Detect which cell encompasses the target text, then output its [x, y] center coordinate. 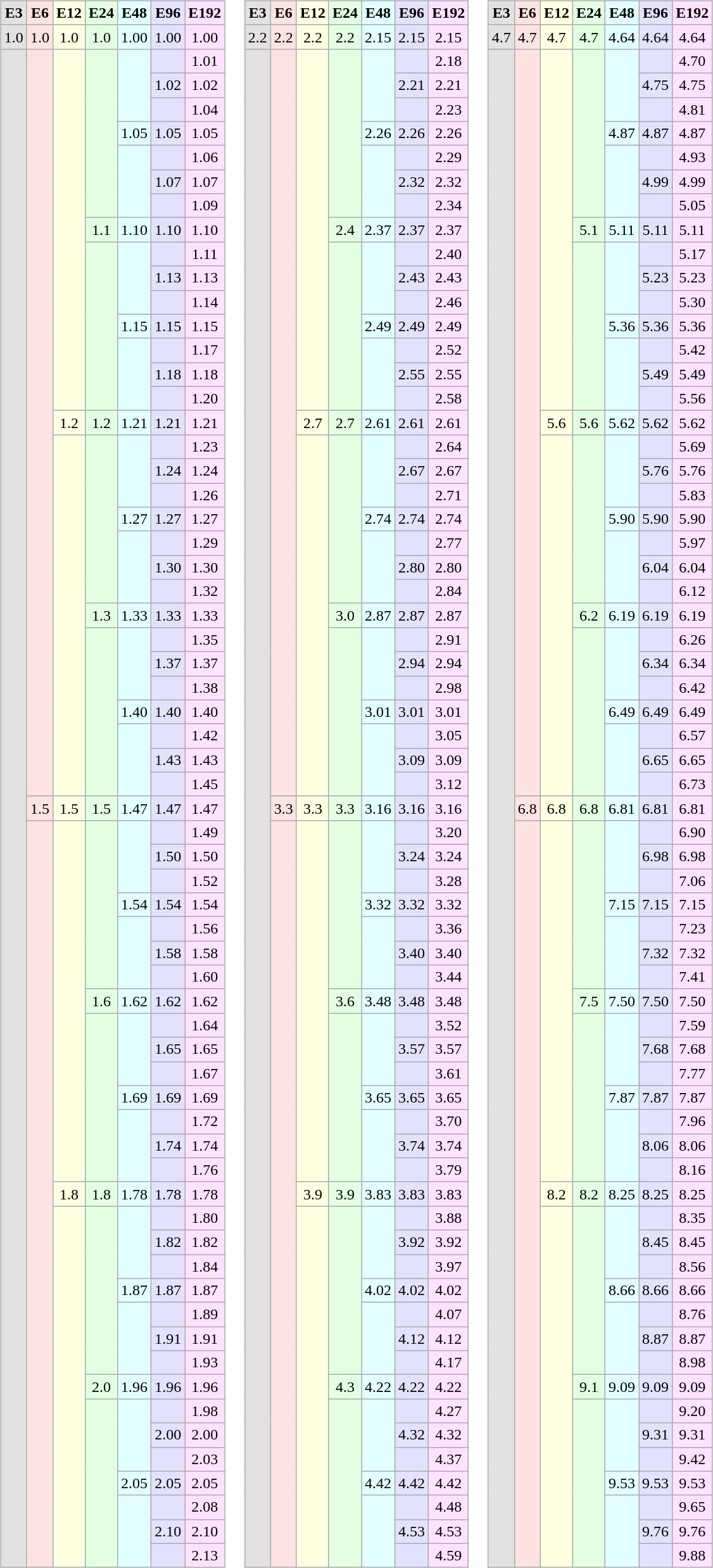
6.90 [693, 832]
7.59 [693, 1025]
1.04 [205, 110]
1.93 [205, 1363]
1.23 [205, 446]
7.5 [589, 1001]
1.84 [205, 1266]
1.20 [205, 398]
3.61 [448, 1073]
1.6 [101, 1001]
4.81 [693, 110]
6.42 [693, 688]
2.58 [448, 398]
2.29 [448, 158]
1.89 [205, 1315]
1.67 [205, 1073]
5.30 [693, 302]
1.98 [205, 1411]
1.56 [205, 929]
1.32 [205, 591]
5.1 [589, 230]
4.17 [448, 1363]
2.64 [448, 446]
3.28 [448, 881]
3.6 [344, 1001]
6.12 [693, 591]
3.12 [448, 784]
1.35 [205, 640]
1.45 [205, 784]
5.83 [693, 495]
2.03 [205, 1459]
7.41 [693, 977]
1.09 [205, 206]
3.52 [448, 1025]
5.56 [693, 398]
7.23 [693, 929]
8.76 [693, 1315]
3.20 [448, 832]
1.17 [205, 350]
9.88 [693, 1555]
8.16 [693, 1170]
2.13 [205, 1555]
2.23 [448, 110]
3.88 [448, 1218]
8.98 [693, 1363]
3.36 [448, 929]
6.26 [693, 640]
6.57 [693, 736]
4.07 [448, 1315]
5.17 [693, 254]
1.06 [205, 158]
9.65 [693, 1507]
1.49 [205, 832]
3.97 [448, 1266]
4.37 [448, 1459]
3.05 [448, 736]
2.77 [448, 543]
3.70 [448, 1122]
5.69 [693, 446]
1.26 [205, 495]
1.80 [205, 1218]
5.42 [693, 350]
2.71 [448, 495]
1.60 [205, 977]
9.20 [693, 1411]
2.52 [448, 350]
3.79 [448, 1170]
1.76 [205, 1170]
2.08 [205, 1507]
7.77 [693, 1073]
1.29 [205, 543]
4.70 [693, 61]
4.3 [344, 1387]
1.1 [101, 230]
6.73 [693, 784]
2.84 [448, 591]
1.01 [205, 61]
5.05 [693, 206]
4.59 [448, 1555]
1.52 [205, 881]
2.46 [448, 302]
5.97 [693, 543]
1.42 [205, 736]
7.96 [693, 1122]
7.06 [693, 881]
2.0 [101, 1387]
3.44 [448, 977]
4.48 [448, 1507]
1.72 [205, 1122]
2.18 [448, 61]
2.4 [344, 230]
3.0 [344, 616]
2.40 [448, 254]
4.93 [693, 158]
1.3 [101, 616]
6.2 [589, 616]
2.98 [448, 688]
2.91 [448, 640]
1.64 [205, 1025]
8.56 [693, 1266]
9.1 [589, 1387]
2.34 [448, 206]
1.38 [205, 688]
9.42 [693, 1459]
1.14 [205, 302]
4.27 [448, 1411]
1.11 [205, 254]
8.35 [693, 1218]
